Return [X, Y] of the center of cell containing provided text 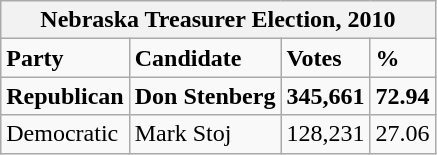
128,231 [326, 134]
Democratic [65, 134]
345,661 [326, 96]
27.06 [402, 134]
72.94 [402, 96]
Votes [326, 58]
Don Stenberg [205, 96]
Republican [65, 96]
Party [65, 58]
Nebraska Treasurer Election, 2010 [218, 20]
Mark Stoj [205, 134]
% [402, 58]
Candidate [205, 58]
